Scan for the cell matching the given text and deliver its (X, Y) coordinate at center. 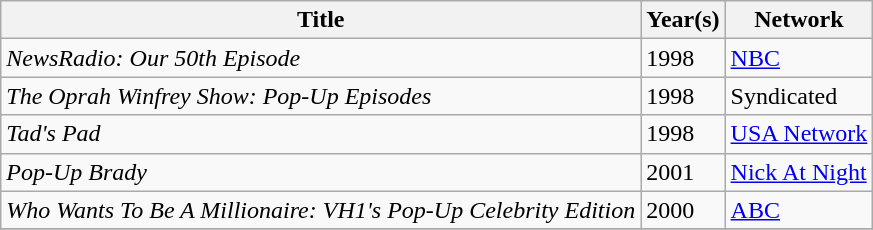
NBC (799, 58)
2000 (683, 210)
2001 (683, 172)
Network (799, 20)
The Oprah Winfrey Show: Pop-Up Episodes (321, 96)
Tad's Pad (321, 134)
Pop-Up Brady (321, 172)
ABC (799, 210)
USA Network (799, 134)
Syndicated (799, 96)
Year(s) (683, 20)
Nick At Night (799, 172)
NewsRadio: Our 50th Episode (321, 58)
Title (321, 20)
Who Wants To Be A Millionaire: VH1's Pop-Up Celebrity Edition (321, 210)
